Identify which cell holds the provided text, then report its [X, Y] central coordinate. 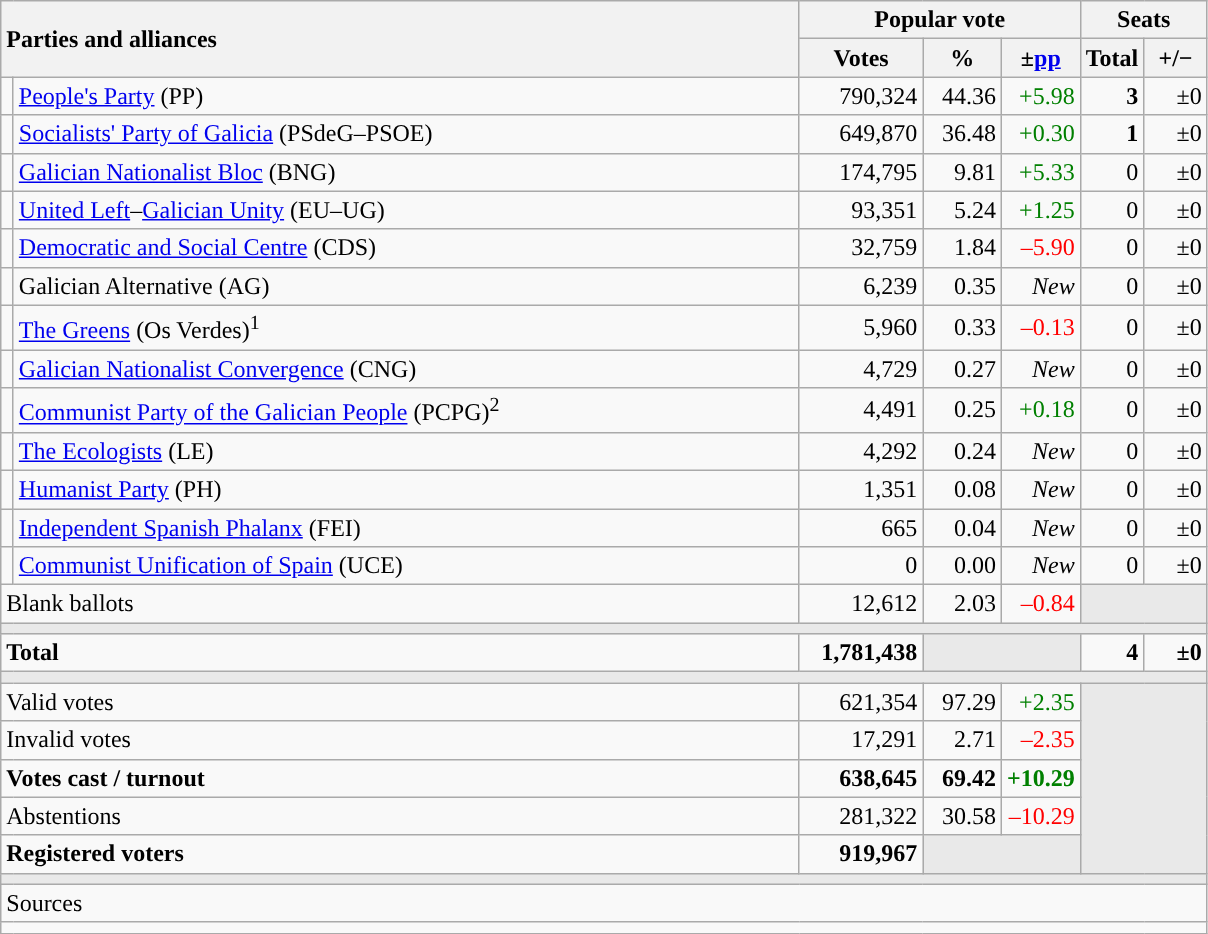
638,645 [861, 778]
Communist Party of the Galician People (PCPG)2 [406, 410]
+0.30 [1040, 134]
4 [1112, 653]
Valid votes [400, 702]
174,795 [861, 172]
30.58 [962, 816]
+5.33 [1040, 172]
9.81 [962, 172]
665 [861, 528]
The Ecologists (LE) [406, 451]
Votes cast / turnout [400, 778]
+1.25 [1040, 210]
4,729 [861, 369]
649,870 [861, 134]
93,351 [861, 210]
United Left–Galician Unity (EU–UG) [406, 210]
5.24 [962, 210]
32,759 [861, 248]
621,354 [861, 702]
+0.18 [1040, 410]
% [962, 58]
4,292 [861, 451]
0.04 [962, 528]
919,967 [861, 854]
0.08 [962, 489]
Abstentions [400, 816]
1 [1112, 134]
Registered voters [400, 854]
97.29 [962, 702]
0.33 [962, 328]
Blank ballots [400, 604]
+10.29 [1040, 778]
Galician Nationalist Bloc (BNG) [406, 172]
Socialists' Party of Galicia (PSdeG–PSOE) [406, 134]
–2.35 [1040, 740]
4,491 [861, 410]
Parties and alliances [400, 39]
Seats [1144, 20]
Invalid votes [400, 740]
0.25 [962, 410]
–0.84 [1040, 604]
17,291 [861, 740]
Independent Spanish Phalanx (FEI) [406, 528]
+5.98 [1040, 96]
3 [1112, 96]
790,324 [861, 96]
Votes [861, 58]
12,612 [861, 604]
44.36 [962, 96]
36.48 [962, 134]
–10.29 [1040, 816]
Galician Nationalist Convergence (CNG) [406, 369]
6,239 [861, 286]
Popular vote [940, 20]
2.71 [962, 740]
0.00 [962, 566]
Communist Unification of Spain (UCE) [406, 566]
0.27 [962, 369]
0.35 [962, 286]
69.42 [962, 778]
+2.35 [1040, 702]
2.03 [962, 604]
–0.13 [1040, 328]
Sources [604, 903]
0.24 [962, 451]
5,960 [861, 328]
281,322 [861, 816]
Galician Alternative (AG) [406, 286]
1,351 [861, 489]
Democratic and Social Centre (CDS) [406, 248]
+/− [1176, 58]
–5.90 [1040, 248]
1,781,438 [861, 653]
1.84 [962, 248]
The Greens (Os Verdes)1 [406, 328]
People's Party (PP) [406, 96]
Humanist Party (PH) [406, 489]
±pp [1040, 58]
